Return (X, Y) of the center of cell containing provided text 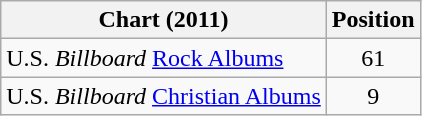
Position (373, 20)
Chart (2011) (164, 20)
61 (373, 58)
U.S. Billboard Rock Albums (164, 58)
9 (373, 96)
U.S. Billboard Christian Albums (164, 96)
